Detect which cell encompasses the target text, then output its (X, Y) center coordinate. 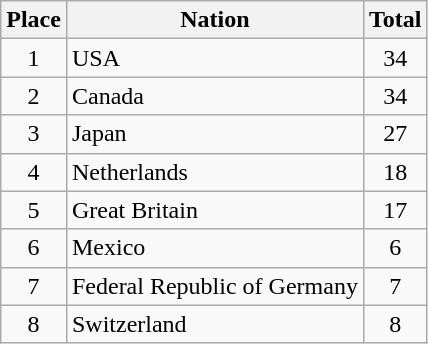
USA (214, 58)
Federal Republic of Germany (214, 286)
Canada (214, 96)
Switzerland (214, 324)
4 (34, 172)
Place (34, 20)
18 (395, 172)
Japan (214, 134)
5 (34, 210)
Mexico (214, 248)
Great Britain (214, 210)
3 (34, 134)
1 (34, 58)
17 (395, 210)
Total (395, 20)
2 (34, 96)
Netherlands (214, 172)
27 (395, 134)
Nation (214, 20)
